Scan for the cell matching the given text and deliver its [X, Y] coordinate at center. 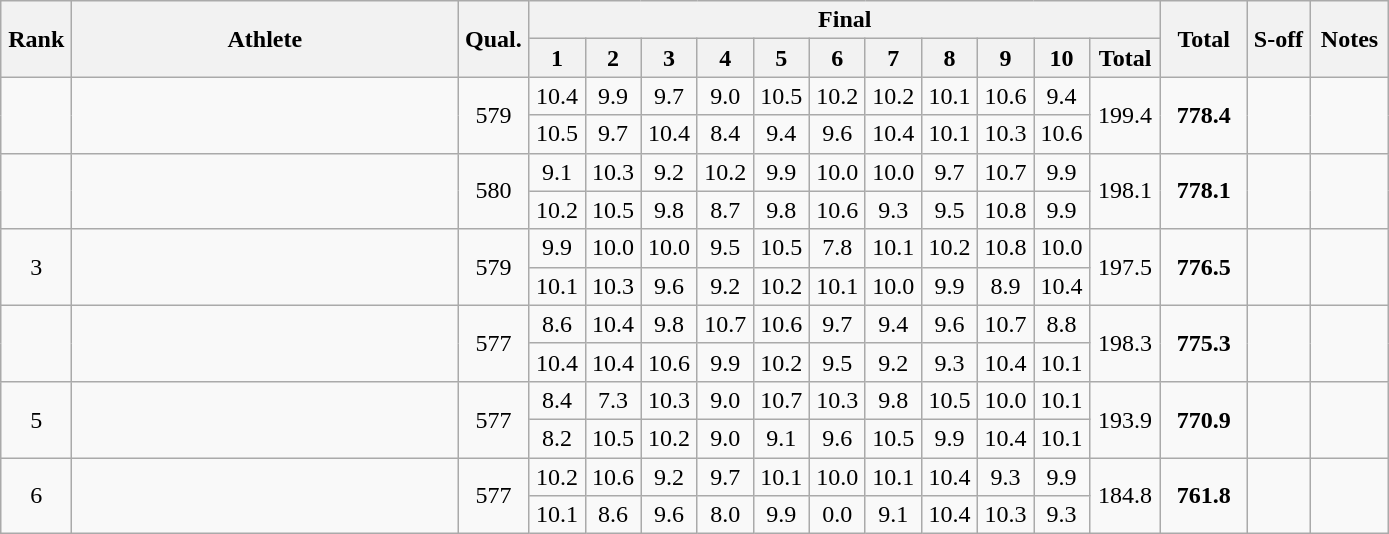
8 [949, 58]
Final [845, 20]
Rank [36, 39]
184.8 [1126, 496]
198.3 [1126, 343]
7.8 [837, 248]
4 [725, 58]
Notes [1350, 39]
9 [1005, 58]
Athlete [265, 39]
199.4 [1126, 115]
8.9 [1005, 286]
778.1 [1204, 191]
770.9 [1204, 419]
193.9 [1126, 419]
0.0 [837, 515]
761.8 [1204, 496]
1 [557, 58]
2 [613, 58]
198.1 [1126, 191]
197.5 [1126, 267]
8.0 [725, 515]
8.7 [725, 210]
778.4 [1204, 115]
775.3 [1204, 343]
S-off [1279, 39]
8.8 [1062, 324]
Qual. [494, 39]
10 [1062, 58]
580 [494, 191]
7.3 [613, 400]
8.2 [557, 438]
7 [893, 58]
776.5 [1204, 267]
